Output the [x, y] coordinate of the center of the cell containing the given text.  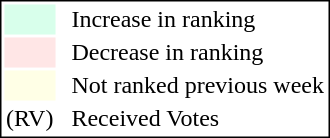
Decrease in ranking [198, 53]
(RV) [29, 119]
Increase in ranking [198, 19]
Not ranked previous week [198, 85]
Received Votes [198, 119]
